Identify which cell holds the provided text, then report its (X, Y) central coordinate. 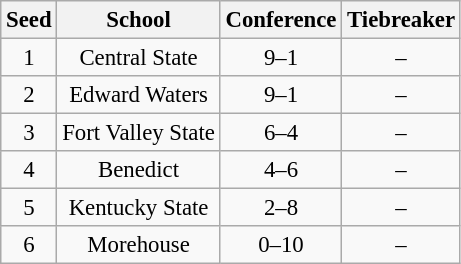
School (138, 20)
Kentucky State (138, 208)
Seed (29, 20)
3 (29, 133)
1 (29, 58)
5 (29, 208)
4–6 (281, 170)
Edward Waters (138, 95)
Conference (281, 20)
Morehouse (138, 245)
0–10 (281, 245)
6–4 (281, 133)
Central State (138, 58)
2 (29, 95)
Tiebreaker (402, 20)
Benedict (138, 170)
4 (29, 170)
Fort Valley State (138, 133)
2–8 (281, 208)
6 (29, 245)
